Provide the [X, Y] coordinate of the cell's center where the given text is located.  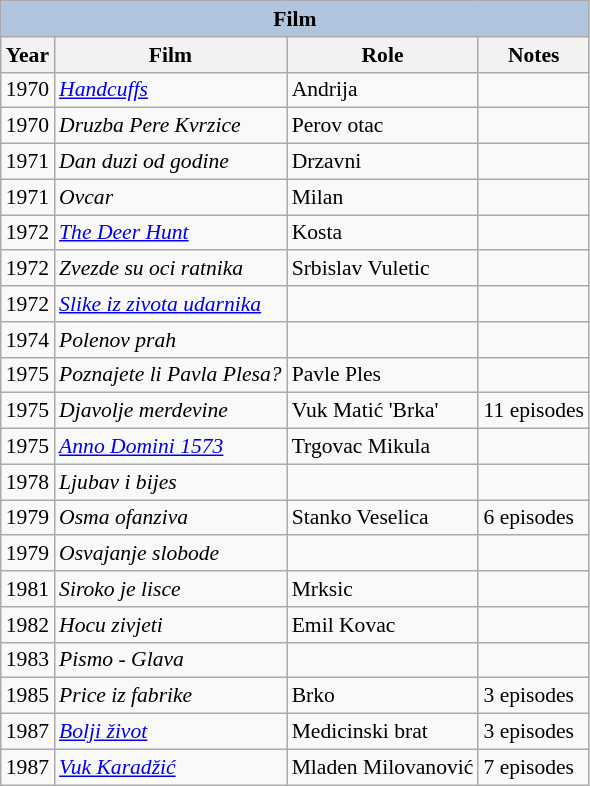
Slike iz zivota udarnika [170, 304]
Andrija [383, 90]
Notes [534, 55]
The Deer Hunt [170, 233]
Milan [383, 197]
Stanko Veselica [383, 518]
Srbislav Vuletic [383, 269]
Year [28, 55]
Mrksic [383, 589]
Dan duzi od godine [170, 162]
Vuk Matić 'Brka' [383, 411]
1978 [28, 482]
1985 [28, 696]
Handcuffs [170, 90]
Perov otac [383, 126]
Djavolje merdevine [170, 411]
Role [383, 55]
Pavle Ples [383, 375]
Vuk Karadžić [170, 767]
Bolji život [170, 732]
Zvezde su oci ratnika [170, 269]
Polenov prah [170, 340]
Trgovac Mikula [383, 447]
Kosta [383, 233]
7 episodes [534, 767]
Osvajanje slobode [170, 554]
11 episodes [534, 411]
Anno Domini 1573 [170, 447]
Brko [383, 696]
6 episodes [534, 518]
Price iz fabrike [170, 696]
Pismo - Glava [170, 660]
Emil Kovac [383, 625]
Druzba Pere Kvrzice [170, 126]
Ljubav i bijes [170, 482]
Siroko je lisce [170, 589]
Medicinski brat [383, 732]
1982 [28, 625]
1983 [28, 660]
1974 [28, 340]
1981 [28, 589]
Osma ofanziva [170, 518]
Mladen Milovanović [383, 767]
Drzavni [383, 162]
Hocu zivjeti [170, 625]
Ovcar [170, 197]
Poznajete li Pavla Plesa? [170, 375]
